Detect which cell encompasses the target text, then output its [x, y] center coordinate. 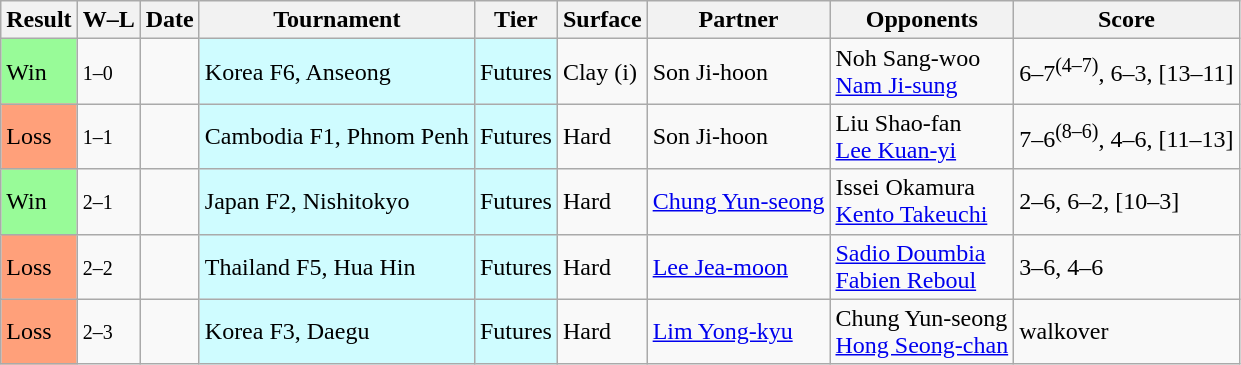
Result [39, 20]
3–6, 4–6 [1126, 266]
Date [170, 20]
Liu Shao-fan Lee Kuan-yi [922, 136]
Clay (i) [602, 72]
7–6(8–6), 4–6, [11–13] [1126, 136]
Sadio Doumbia Fabien Reboul [922, 266]
Thailand F5, Hua Hin [336, 266]
Partner [738, 20]
6–7(4–7), 6–3, [13–11] [1126, 72]
Cambodia F1, Phnom Penh [336, 136]
Score [1126, 20]
Issei Okamura Kento Takeuchi [922, 202]
Surface [602, 20]
1–1 [108, 136]
Chung Yun-seong [738, 202]
walkover [1126, 332]
Tournament [336, 20]
Japan F2, Nishitokyo [336, 202]
Korea F3, Daegu [336, 332]
Korea F6, Anseong [336, 72]
Tier [516, 20]
2–3 [108, 332]
1–0 [108, 72]
2–6, 6–2, [10–3] [1126, 202]
W–L [108, 20]
Chung Yun-seong Hong Seong-chan [922, 332]
2–2 [108, 266]
Lee Jea-moon [738, 266]
2–1 [108, 202]
Opponents [922, 20]
Lim Yong-kyu [738, 332]
Noh Sang-woo Nam Ji-sung [922, 72]
